Return the [X, Y] coordinate for the center point of the cell that contains the specified text.  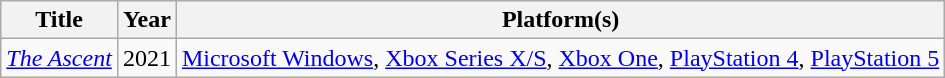
Platform(s) [560, 20]
Year [146, 20]
Microsoft Windows, Xbox Series X/S, Xbox One, PlayStation 4, PlayStation 5 [560, 58]
The Ascent [60, 58]
Title [60, 20]
2021 [146, 58]
